Detect which cell encompasses the target text, then output its (X, Y) center coordinate. 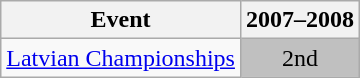
2007–2008 (300, 20)
Latvian Championships (121, 58)
2nd (300, 58)
Event (121, 20)
